Locate the cell with the specified text and output its [x, y] center coordinate. 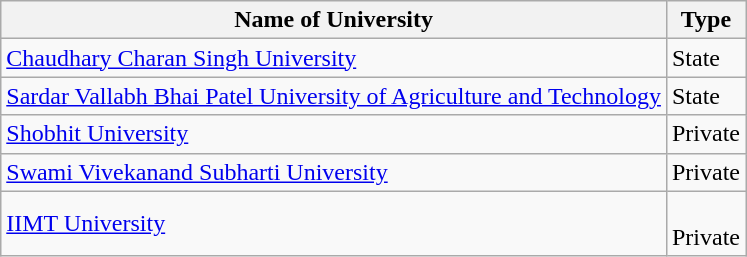
IIMT University [334, 224]
Swami Vivekanand Subharti University [334, 172]
Sardar Vallabh Bhai Patel University of Agriculture and Technology [334, 96]
Name of University [334, 20]
Type [706, 20]
Shobhit University [334, 134]
Chaudhary Charan Singh University [334, 58]
